Identify which cell holds the provided text, then report its (X, Y) central coordinate. 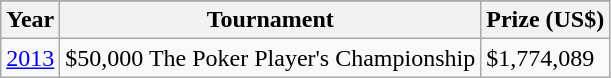
$50,000 The Poker Player's Championship (270, 58)
Prize (US$) (546, 20)
$1,774,089 (546, 58)
Year (30, 20)
Tournament (270, 20)
2013 (30, 58)
